From the cell containing the given text, extract its center point as [X, Y] coordinate. 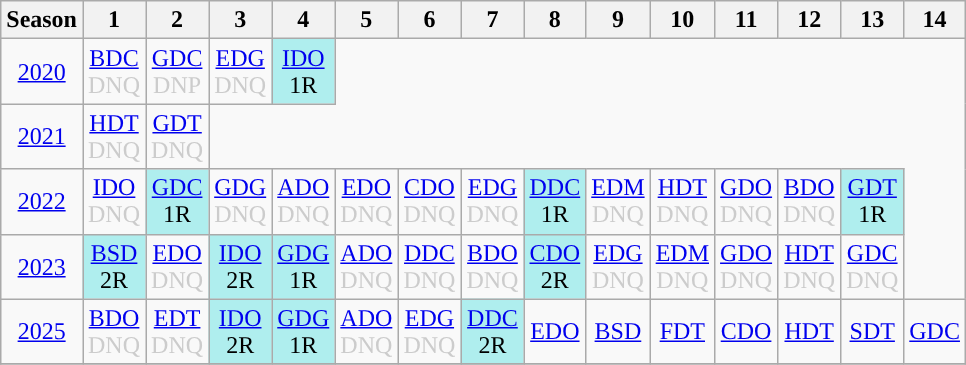
2022 [42, 202]
CDO [746, 332]
GDGDNQ [240, 202]
13 [872, 20]
11 [746, 20]
2020 [42, 72]
CDODNQ [430, 202]
GDTDNQ [178, 136]
10 [682, 20]
SDT [872, 332]
2023 [42, 266]
6 [430, 20]
BSD2R [114, 266]
8 [555, 20]
14 [935, 20]
9 [618, 20]
3 [240, 20]
5 [366, 20]
CDO2R [555, 266]
2 [178, 20]
GDCDNP [178, 72]
2025 [42, 332]
GDT1R [872, 202]
EDTDNQ [178, 332]
1 [114, 20]
BSD [618, 332]
DDC2R [492, 332]
GDCDNQ [872, 266]
IDODNQ [114, 202]
HDT [810, 332]
GDC1R [178, 202]
DDCDNQ [430, 266]
GDC [935, 332]
EDO [555, 332]
DDC1R [555, 202]
FDT [682, 332]
4 [304, 20]
7 [492, 20]
Season [42, 20]
BDCDNQ [114, 72]
2021 [42, 136]
IDO1R [304, 72]
12 [810, 20]
